Scan for the cell matching the given text and deliver its (x, y) coordinate at center. 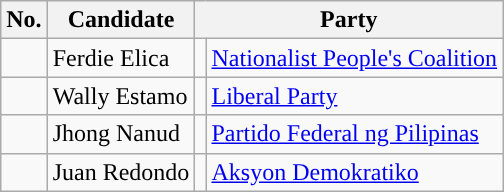
Aksyon Demokratiko (354, 172)
Nationalist People's Coalition (354, 58)
Liberal Party (354, 96)
No. (24, 20)
Candidate (121, 20)
Juan Redondo (121, 172)
Jhong Nanud (121, 134)
Party (349, 20)
Partido Federal ng Pilipinas (354, 134)
Ferdie Elica (121, 58)
Wally Estamo (121, 96)
